Scan for the cell matching the given text and deliver its [X, Y] coordinate at center. 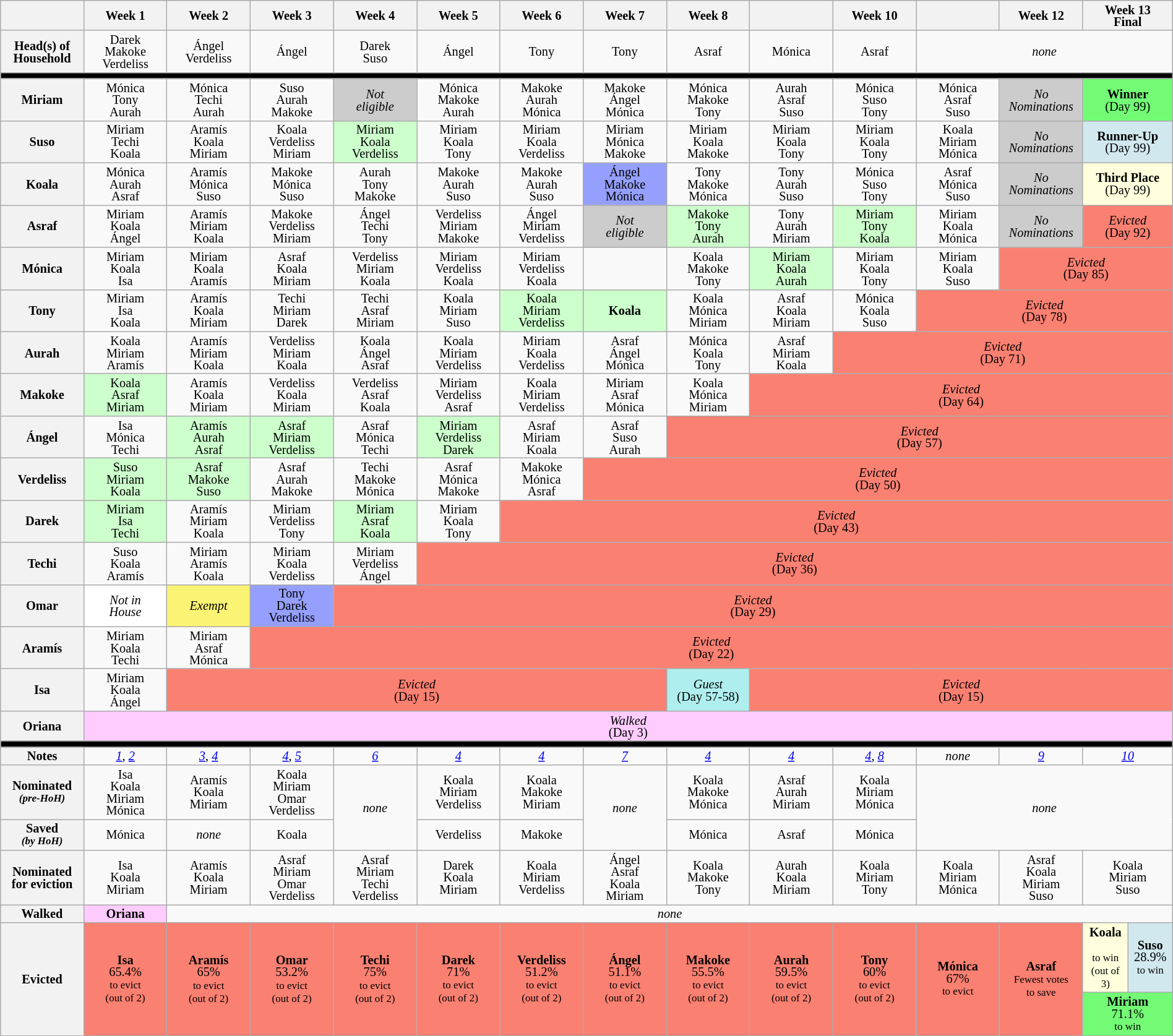
7 [625, 756]
Isa65.4%to evict(out of 2) [125, 978]
Runner-Up(Day 99) [1127, 142]
IsaKoalaMiriam [125, 877]
AsrafMiriamOmarVerdeliss [292, 877]
MiriamIsaKoala [125, 310]
VerdelissKoalaMiriam [292, 395]
ÁngelMiriamVerdeliss [542, 226]
MiriamKoalaIsa [125, 268]
ÁngelVerdeliss [209, 51]
MónicaTechiAurah [209, 100]
Week 4 [375, 15]
AsrafSusoAurah [625, 437]
6 [375, 756]
MiriamVerdelissTony [292, 521]
TonyDarekVerdeliss [292, 606]
Exempt [209, 606]
Evicted(Day 29) [753, 606]
Nominated(pre-HoH) [42, 792]
Evicted(Day 36) [795, 563]
Third Place(Day 99) [1127, 184]
Evicted(Day 43) [836, 521]
Evicted(Day 85) [1086, 268]
KoalaAsrafMiriam [125, 395]
Saved(by HoH) [42, 834]
AsrafMónicaSuso [958, 184]
KoalaMakokeMiriam [542, 792]
3, 4 [209, 756]
TechiAsrafMiriam [375, 310]
MónicaAurahAsraf [125, 184]
Week 6 [542, 15]
MiriamKoalaMakoke [708, 142]
Tony60%to evict(out of 2) [875, 978]
KoalaMakokeMónica [708, 792]
Evicted [42, 978]
Aramís65%to evict(out of 2) [209, 978]
Darek71%to evict(out of 2) [459, 978]
MiriamKoalaMónica [958, 226]
Week 7 [625, 15]
DarekMakokeVerdeliss [125, 51]
MiriamKoalaSuso [958, 268]
4, 5 [292, 756]
KoalaVerdelissMiriam [292, 142]
Techi [42, 563]
KoalaMiriam OmarVerdeliss [292, 792]
MiriamVerdelissÁngel [375, 563]
MiriamMónicaMakoke [625, 142]
MónicaMakokeTony [708, 100]
DarekSuso [375, 51]
Suso [42, 142]
TechiMakokeMónica [375, 479]
Mónica67%to evict [958, 978]
Notes [42, 756]
IsaMónicaTechi [125, 437]
MónicaAsrafSuso [958, 100]
MakokeVerdelissMiriam [292, 226]
Miriam [42, 100]
AsrafMakokeSuso [209, 479]
TechiMiriamDarek [292, 310]
MiriamTonyKoala [875, 226]
TonyAurahSuso [792, 184]
TonyAurahMiriam [792, 226]
Walked [42, 913]
Week 3 [292, 15]
Evicted(Day 64) [961, 395]
VerdelissMiriamMakoke [459, 226]
Week 13Final [1127, 15]
MakokeÁngelMónica [625, 100]
AsrafFewest votesto save [1041, 978]
Suso28.9%to win [1150, 957]
MónicaTonyAurah [125, 100]
Makoke55.5%to evict(out of 2) [708, 978]
VerdelissAsrafKoala [375, 395]
Omar [42, 606]
AramísAurahAsraf [209, 437]
Evicted(Day 78) [1044, 310]
MakokeMónicaAsraf [542, 479]
Week 2 [209, 15]
KoalaMiriamAramís [125, 353]
Evicted(Day 22) [711, 648]
Isa [42, 690]
Techi75%to evict(out of 2) [375, 978]
MiriamAramísKoala [209, 563]
AsrafAurahMakoke [292, 479]
Koalato win(out of 3) [1105, 957]
Week 10 [875, 15]
AsrafAurahMiriam [792, 792]
AsrafKoalaMiriamSuso [1041, 877]
Miriam71.1%to win [1127, 1014]
SusoKoalaAramís [125, 563]
9 [1041, 756]
KoalaÁngelAsraf [375, 353]
Winner(Day 99) [1127, 100]
Omar53.2%to evict(out of 2) [292, 978]
Aurah [42, 353]
MiriamVerdelissAsraf [459, 395]
AurahTonyMakoke [375, 184]
ÁngelAsrafKoalaMiriam [625, 877]
AsrafMónicaTechi [375, 437]
Evicted(Day 50) [879, 479]
MónicaKoalaSuso [875, 310]
MiriamTechiKoala [125, 142]
Evicted(Day 57) [919, 437]
4, 8 [875, 756]
MakokeTonyAurah [708, 226]
AsrafÁngelMónica [625, 353]
Week 5 [459, 15]
MakokeMónicaSuso [292, 184]
KoalaMiriamTony [875, 877]
TonyMakokeMónica [708, 184]
ÁngelTechiTony [375, 226]
SusoMiriamKoala [125, 479]
MiriamIsaTechi [125, 521]
AsrafMiriamVerdeliss [292, 437]
Darek [42, 521]
AurahKoalaMiriam [792, 877]
MiriamVerdelissDarek [459, 437]
Verdeliss51.2%to evict(out of 2) [542, 978]
AsrafMónicaMakoke [459, 479]
MiriamAsrafKoala [375, 521]
10 [1127, 756]
IsaKoalaMiriamMónica [125, 792]
MiriamKoalaTechi [125, 648]
Aramís [42, 648]
Head(s) ofHousehold [42, 51]
Not inHouse [125, 606]
Week 8 [708, 15]
1, 2 [125, 756]
SusoAurahMakoke [292, 100]
MiriamKoalaAramís [209, 268]
AramísMónicaSuso [209, 184]
Week 12 [1041, 15]
Walked(Day 3) [628, 726]
DarekKoalaMiriam [459, 877]
Evicted(Day 71) [1002, 353]
Nominatedfor eviction [42, 877]
Evicted(Day 92) [1127, 226]
ÁngelMakokeMónica [625, 184]
AsrafMiriamTechiVerdeliss [375, 877]
Aurah59.5%to evict(out of 2) [792, 978]
Ángel51.1%to evict(out of 2) [625, 978]
MakokeAurahMónica [542, 100]
AurahAsrafSuso [792, 100]
Week 1 [125, 15]
Guest(Day 57-58) [708, 690]
MónicaMakokeAurah [459, 100]
MónicaKoalaTony [708, 353]
MiriamKoalaAurah [792, 268]
